Locate the cell with the specified text and output its (X, Y) center coordinate. 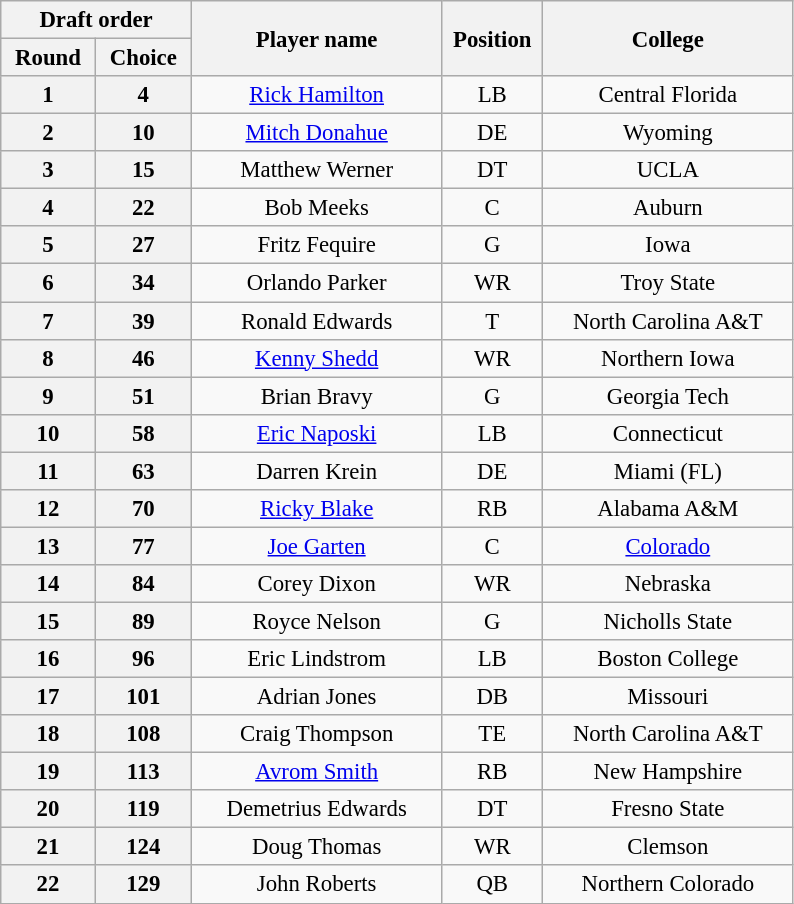
T (492, 321)
39 (143, 321)
Wyoming (668, 133)
13 (48, 546)
Iowa (668, 245)
Central Florida (668, 95)
TE (492, 734)
96 (143, 659)
124 (143, 847)
5 (48, 245)
Ricky Blake (316, 509)
Eric Naposki (316, 433)
Clemson (668, 847)
College (668, 38)
Nebraska (668, 584)
Mitch Donahue (316, 133)
77 (143, 546)
Draft order (96, 20)
Fritz Fequire (316, 245)
Demetrius Edwards (316, 809)
89 (143, 621)
11 (48, 471)
Troy State (668, 283)
UCLA (668, 170)
58 (143, 433)
Ronald Edwards (316, 321)
Eric Lindstrom (316, 659)
Avrom Smith (316, 772)
Corey Dixon (316, 584)
1 (48, 95)
New Hampshire (668, 772)
Colorado (668, 546)
Missouri (668, 697)
113 (143, 772)
Auburn (668, 208)
14 (48, 584)
Craig Thompson (316, 734)
21 (48, 847)
108 (143, 734)
12 (48, 509)
Darren Krein (316, 471)
27 (143, 245)
18 (48, 734)
Nicholls State (668, 621)
51 (143, 396)
9 (48, 396)
Brian Bravy (316, 396)
Alabama A&M (668, 509)
7 (48, 321)
Georgia Tech (668, 396)
Northern Colorado (668, 885)
Player name (316, 38)
Connecticut (668, 433)
QB (492, 885)
Northern Iowa (668, 358)
Kenny Shedd (316, 358)
Doug Thomas (316, 847)
Royce Nelson (316, 621)
70 (143, 509)
46 (143, 358)
2 (48, 133)
Round (48, 58)
Bob Meeks (316, 208)
8 (48, 358)
84 (143, 584)
119 (143, 809)
John Roberts (316, 885)
Fresno State (668, 809)
Rick Hamilton (316, 95)
Miami (FL) (668, 471)
19 (48, 772)
34 (143, 283)
17 (48, 697)
63 (143, 471)
DB (492, 697)
Boston College (668, 659)
16 (48, 659)
Choice (143, 58)
Adrian Jones (316, 697)
6 (48, 283)
Position (492, 38)
Matthew Werner (316, 170)
Orlando Parker (316, 283)
Joe Garten (316, 546)
101 (143, 697)
20 (48, 809)
3 (48, 170)
129 (143, 885)
